Detect which cell encompasses the target text, then output its (X, Y) center coordinate. 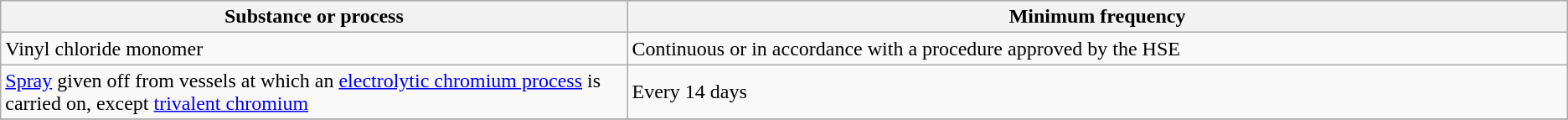
Substance or process (314, 17)
Spray given off from vessels at which an electrolytic chromium process is carried on, except trivalent chromium (314, 92)
Continuous or in accordance with a procedure approved by the HSE (1097, 49)
Vinyl chloride monomer (314, 49)
Minimum frequency (1097, 17)
Every 14 days (1097, 92)
